Find where the given text appears and provide that cell's center as (x, y) coordinate. 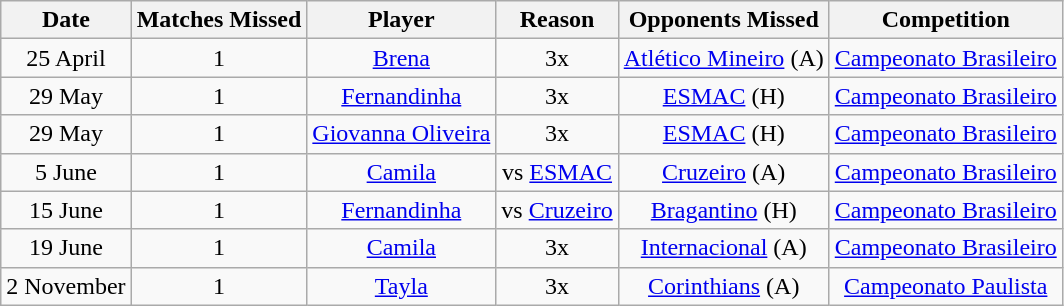
2 November (66, 286)
Giovanna Oliveira (402, 134)
Atlético Mineiro (A) (724, 58)
Tayla (402, 286)
15 June (66, 210)
vs ESMAC (557, 172)
Player (402, 20)
5 June (66, 172)
Opponents Missed (724, 20)
Corinthians (A) (724, 286)
Reason (557, 20)
Matches Missed (219, 20)
Date (66, 20)
Brena (402, 58)
Campeonato Paulista (946, 286)
Internacional (A) (724, 248)
19 June (66, 248)
Competition (946, 20)
Cruzeiro (A) (724, 172)
25 April (66, 58)
vs Cruzeiro (557, 210)
Bragantino (H) (724, 210)
